Capture the cell that displays the provided text and extract its (x, y) central coordinate. 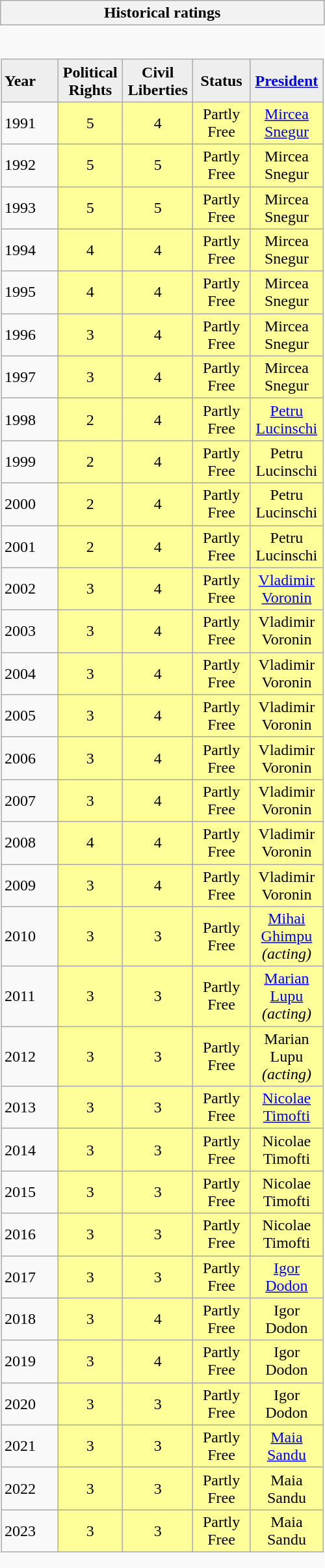
Year (30, 81)
1998 (30, 419)
2017 (30, 1277)
1993 (30, 207)
2007 (30, 801)
2013 (30, 1108)
1997 (30, 378)
1994 (30, 250)
2000 (30, 504)
2011 (30, 997)
2014 (30, 1149)
1991 (30, 122)
2012 (30, 1056)
Political Rights (90, 81)
President (286, 81)
2001 (30, 547)
2015 (30, 1192)
2016 (30, 1234)
2020 (30, 1403)
2010 (30, 937)
1999 (30, 462)
2006 (30, 758)
1995 (30, 293)
1996 (30, 335)
2018 (30, 1319)
2005 (30, 716)
Mihai Ghimpu (acting) (286, 937)
2004 (30, 673)
Historical ratings (162, 13)
Status (221, 81)
2021 (30, 1446)
2008 (30, 842)
2002 (30, 588)
1992 (30, 165)
2022 (30, 1488)
2019 (30, 1362)
2003 (30, 631)
2009 (30, 885)
Civil Liberties (158, 81)
2023 (30, 1531)
